Pinpoint the cell where the given text exists, returning its [x, y] midpoint coordinate. 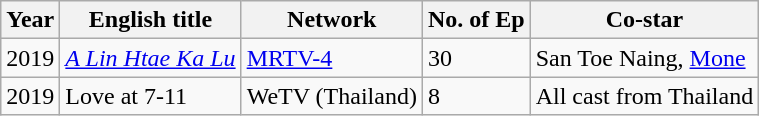
All cast from Thailand [644, 96]
8 [476, 96]
English title [150, 20]
San Toe Naing, Mone [644, 58]
Network [332, 20]
Love at 7-11 [150, 96]
Year [30, 20]
WeTV (Thailand) [332, 96]
Co-star [644, 20]
30 [476, 58]
MRTV-4 [332, 58]
No. of Ep [476, 20]
A Lin Htae Ka Lu [150, 58]
